Find where the given text appears and provide that cell's center as (X, Y) coordinate. 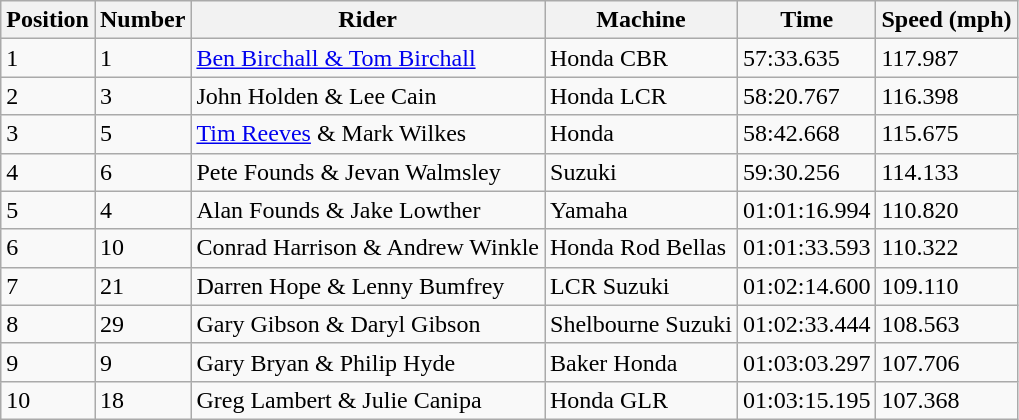
109.110 (946, 286)
Gary Bryan & Philip Hyde (368, 362)
Speed (mph) (946, 20)
117.987 (946, 58)
21 (142, 286)
LCR Suzuki (640, 286)
Honda (640, 134)
Rider (368, 20)
8 (48, 324)
Pete Founds & Jevan Walmsley (368, 172)
59:30.256 (807, 172)
114.133 (946, 172)
Shelbourne Suzuki (640, 324)
Honda GLR (640, 400)
Position (48, 20)
29 (142, 324)
2 (48, 96)
Time (807, 20)
Honda CBR (640, 58)
Suzuki (640, 172)
01:01:16.994 (807, 210)
107.706 (946, 362)
58:20.767 (807, 96)
Baker Honda (640, 362)
Tim Reeves & Mark Wilkes (368, 134)
18 (142, 400)
01:02:33.444 (807, 324)
Ben Birchall & Tom Birchall (368, 58)
01:03:03.297 (807, 362)
Greg Lambert & Julie Canipa (368, 400)
58:42.668 (807, 134)
01:03:15.195 (807, 400)
110.322 (946, 248)
Darren Hope & Lenny Bumfrey (368, 286)
107.368 (946, 400)
108.563 (946, 324)
John Holden & Lee Cain (368, 96)
Alan Founds & Jake Lowther (368, 210)
Yamaha (640, 210)
Gary Gibson & Daryl Gibson (368, 324)
Number (142, 20)
116.398 (946, 96)
Conrad Harrison & Andrew Winkle (368, 248)
7 (48, 286)
Honda LCR (640, 96)
57:33.635 (807, 58)
01:02:14.600 (807, 286)
115.675 (946, 134)
Machine (640, 20)
01:01:33.593 (807, 248)
Honda Rod Bellas (640, 248)
110.820 (946, 210)
